Detect which cell encompasses the target text, then output its [X, Y] center coordinate. 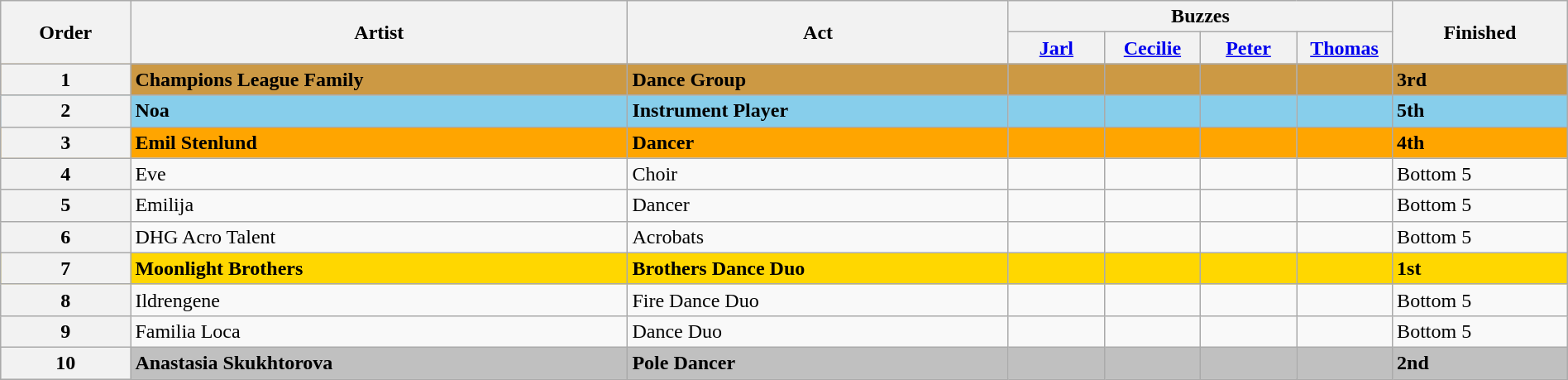
Noa [379, 111]
Pole Dancer [818, 363]
Brothers Dance Duo [818, 268]
2nd [1480, 363]
1 [66, 79]
3 [66, 142]
Artist [379, 32]
9 [66, 331]
3rd [1480, 79]
Familia Loca [379, 331]
5 [66, 205]
Champions League Family [379, 79]
Buzzes [1200, 17]
2 [66, 111]
Emilija [379, 205]
5th [1480, 111]
Order [66, 32]
6 [66, 237]
Finished [1480, 32]
DHG Acro Talent [379, 237]
10 [66, 363]
Emil Stenlund [379, 142]
Anastasia Skukhtorova [379, 363]
4th [1480, 142]
Act [818, 32]
Dance Group [818, 79]
Choir [818, 174]
Eve [379, 174]
Jarl [1056, 48]
Acrobats [818, 237]
Fire Dance Duo [818, 300]
Instrument Player [818, 111]
Thomas [1345, 48]
Moonlight Brothers [379, 268]
4 [66, 174]
Cecilie [1152, 48]
1st [1480, 268]
Dance Duo [818, 331]
8 [66, 300]
Ildrengene [379, 300]
Peter [1248, 48]
7 [66, 268]
